Capture the cell that displays the provided text and extract its [X, Y] central coordinate. 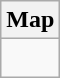
Map [30, 20]
